Output the [x, y] coordinate of the center of the cell containing the given text.  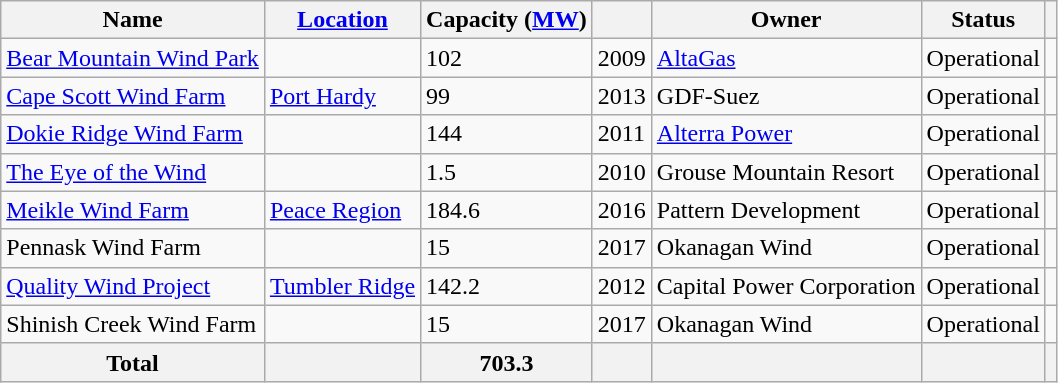
Status [983, 20]
184.6 [507, 210]
Name [133, 20]
Alterra Power [786, 134]
Total [133, 362]
Pennask Wind Farm [133, 248]
Cape Scott Wind Farm [133, 96]
2012 [622, 286]
Quality Wind Project [133, 286]
Owner [786, 20]
Port Hardy [342, 96]
102 [507, 58]
Meikle Wind Farm [133, 210]
144 [507, 134]
2013 [622, 96]
2009 [622, 58]
2011 [622, 134]
Grouse Mountain Resort [786, 172]
The Eye of the Wind [133, 172]
Shinish Creek Wind Farm [133, 324]
1.5 [507, 172]
142.2 [507, 286]
2010 [622, 172]
Location [342, 20]
Capacity (MW) [507, 20]
GDF-Suez [786, 96]
703.3 [507, 362]
Capital Power Corporation [786, 286]
AltaGas [786, 58]
2016 [622, 210]
Dokie Ridge Wind Farm [133, 134]
99 [507, 96]
Bear Mountain Wind Park [133, 58]
Tumbler Ridge [342, 286]
Pattern Development [786, 210]
Peace Region [342, 210]
